Output the (x, y) coordinate of the center of the cell containing the given text.  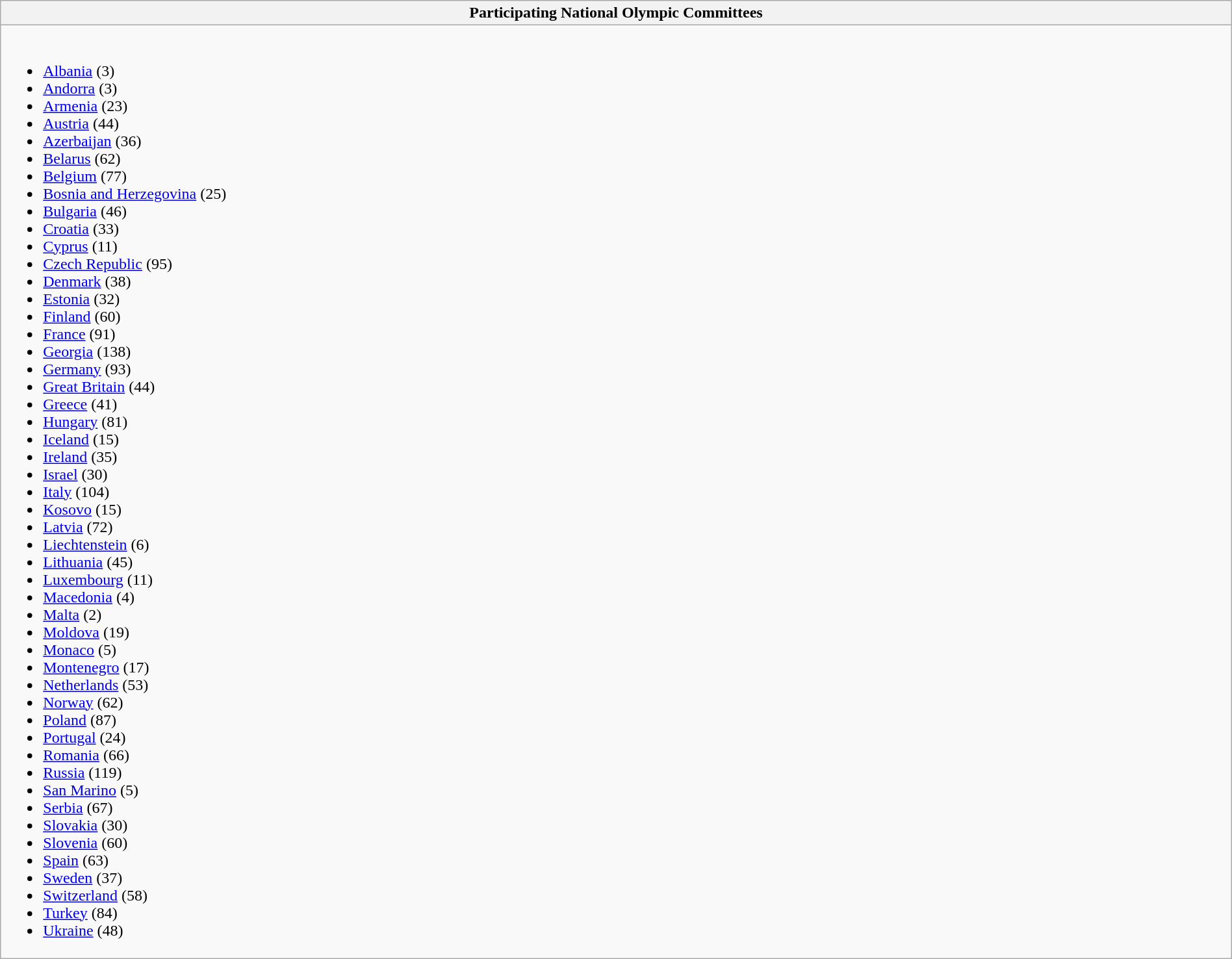
Participating National Olympic Committees (616, 13)
